Return (x, y) of the center of cell containing provided text 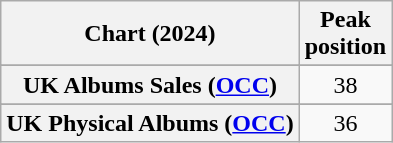
38 (345, 85)
Peakposition (345, 34)
UK Physical Albums (OCC) (150, 123)
Chart (2024) (150, 34)
36 (345, 123)
UK Albums Sales (OCC) (150, 85)
